Pinpoint the cell where the given text exists, returning its [x, y] midpoint coordinate. 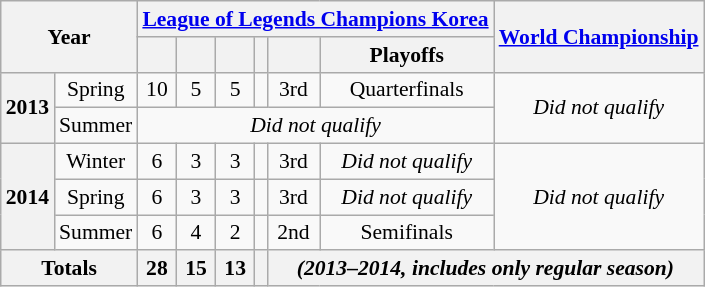
4 [196, 233]
Totals [70, 269]
Semifinals [407, 233]
15 [196, 269]
Winter [96, 162]
2nd [293, 233]
Playoffs [407, 55]
2014 [28, 198]
2 [236, 233]
2013 [28, 108]
Quarterfinals [407, 90]
(2013–2014, includes only regular season) [485, 269]
League of Legends Champions Korea [315, 19]
28 [156, 269]
13 [236, 269]
10 [156, 90]
World Championship [599, 36]
Year [70, 36]
